Pinpoint the cell where the given text exists, returning its (X, Y) midpoint coordinate. 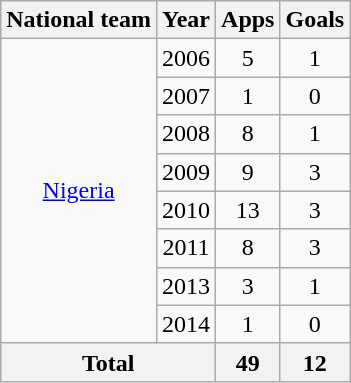
National team (79, 20)
Total (108, 362)
2014 (186, 324)
5 (248, 58)
49 (248, 362)
9 (248, 172)
2009 (186, 172)
13 (248, 210)
2006 (186, 58)
Nigeria (79, 191)
Year (186, 20)
12 (315, 362)
Goals (315, 20)
Apps (248, 20)
2007 (186, 96)
2008 (186, 134)
2013 (186, 286)
2010 (186, 210)
2011 (186, 248)
